For the text-containing cell, return its midpoint in (X, Y) coordinate format. 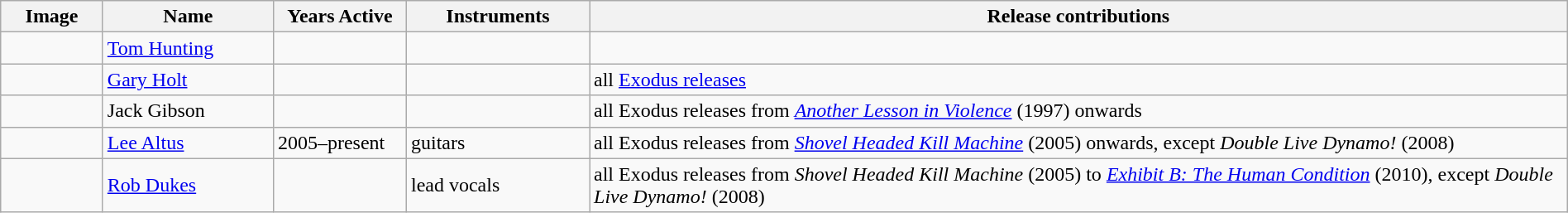
Years Active (339, 17)
Lee Altus (188, 143)
all Exodus releases from Shovel Headed Kill Machine (2005) onwards, except Double Live Dynamo! (2008) (1078, 143)
all Exodus releases from Another Lesson in Violence (1997) onwards (1078, 111)
all Exodus releases from Shovel Headed Kill Machine (2005) to Exhibit B: The Human Condition (2010), except Double Live Dynamo! (2008) (1078, 186)
Name (188, 17)
Image (52, 17)
2005–present (339, 143)
Release contributions (1078, 17)
Gary Holt (188, 80)
Jack Gibson (188, 111)
Rob Dukes (188, 186)
Tom Hunting (188, 48)
all Exodus releases (1078, 80)
guitars (498, 143)
lead vocals (498, 186)
Instruments (498, 17)
